Pinpoint the cell where the given text exists, returning its (x, y) midpoint coordinate. 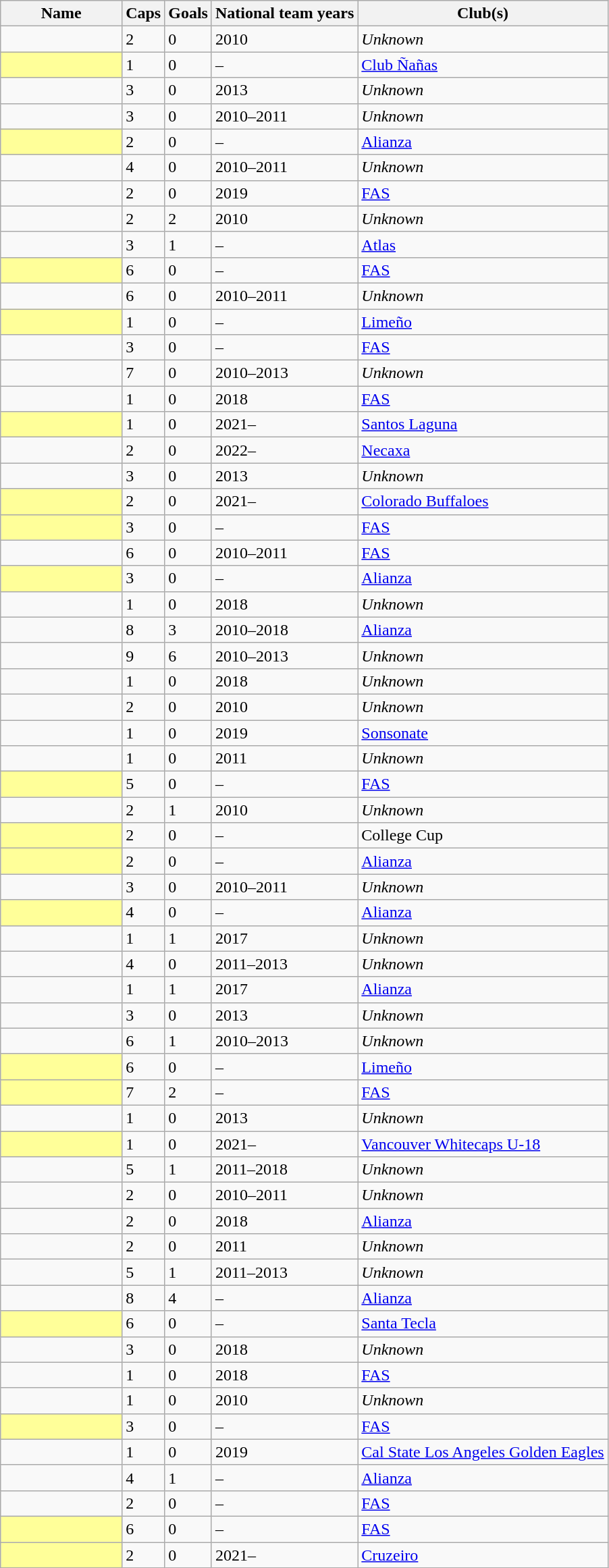
Colorado Buffaloes (483, 502)
Sonsonate (483, 732)
2022– (284, 450)
9 (143, 655)
2011–2018 (284, 1170)
Cruzeiro (483, 1555)
Caps (143, 13)
College Cup (483, 836)
National team years (284, 13)
Vancouver Whitecaps U-18 (483, 1144)
2010–2018 (284, 630)
Santos Laguna (483, 425)
Goals (188, 13)
Club Ñañas (483, 65)
Cal State Los Angeles Golden Eagles (483, 1452)
Atlas (483, 244)
Club(s) (483, 13)
Necaxa (483, 450)
Santa Tecla (483, 1324)
Name (61, 13)
